Detect which cell encompasses the target text, then output its [X, Y] center coordinate. 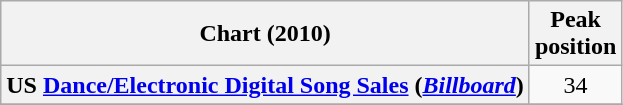
34 [575, 85]
Chart (2010) [266, 34]
Peakposition [575, 34]
US Dance/Electronic Digital Song Sales (Billboard) [266, 85]
